From the cell containing the given text, extract its center point as (X, Y) coordinate. 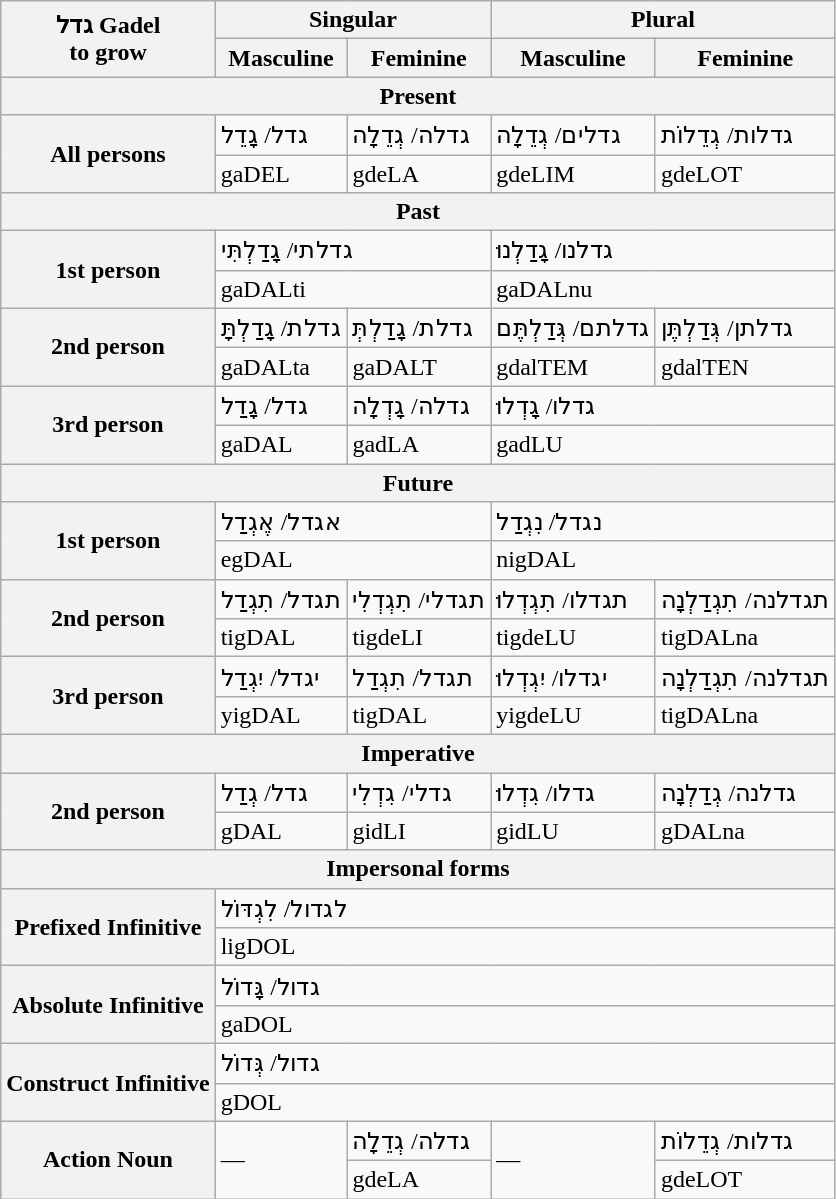
יגדל/ יִגְדַל (281, 677)
gaDOL (525, 1024)
gidLU (574, 831)
gDALna (745, 831)
גדלו/ גָדְלוּ (663, 406)
לגדול/ לִגְדּוֹל (525, 908)
גדל/ גָדַל (281, 406)
gaDALti (352, 289)
גדלים/ גְדֵלָה (574, 135)
גדלי/ גִדְלִי (419, 792)
גדול/ גָּדוֹל (525, 986)
Absolute Infinitive (108, 1005)
גדל/ גָדֵל (281, 135)
gDOL (525, 1102)
gadLU (663, 444)
gaDALT (419, 367)
Present (418, 96)
yigDAL (281, 715)
gaDEL (281, 173)
Past (418, 212)
nigDAL (663, 560)
גדול/ גְּדוֹל (525, 1063)
גדלתן/ גְּדַלְתֶּן (745, 328)
gidLI (419, 831)
gdalTEM (574, 367)
Future (418, 483)
Construct Infinitive (108, 1082)
gDAL (281, 831)
gaDALnu (663, 289)
גדלה/ גָדְלָה (419, 406)
גדלו/ גִדְלוּ (574, 792)
Singular (352, 20)
tigdeLI (419, 638)
yigdeLU (574, 715)
גדלתי/ גָדַלְתִּי (352, 251)
גדל/ גְדַל (281, 792)
גדלת/ גָדַלְתְּ (419, 328)
ligDOL (525, 947)
גדלתם/ גְּדַלְתֶּם (574, 328)
gaDALta (281, 367)
gadLA (419, 444)
נגדל/ נִגְדַל (663, 522)
אגדל/ אֶגְדַל (352, 522)
Action Noun (108, 1160)
gdalTEN (745, 367)
tigdeLU (574, 638)
gdeLIM (574, 173)
תגדלו/ תִגְדְלוּ (574, 599)
gaDAL (281, 444)
גדלנה/ גְדַלְנָה (745, 792)
תגדלי/ תִגְדְלִי (419, 599)
Impersonal forms (418, 869)
Plural (663, 20)
גדלנו/ גָדַלְנוּ (663, 251)
All persons (108, 154)
יגדלו/ יִגְדְלוּ (574, 677)
egDAL (352, 560)
Prefixed Infinitive (108, 927)
גדלת/ גָדַלְתָּ (281, 328)
Imperative (418, 753)
גדל Gadelto grow (108, 39)
